Detect which cell encompasses the target text, then output its [x, y] center coordinate. 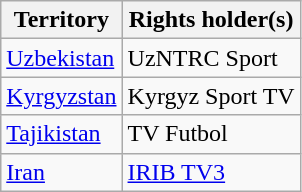
Tajikistan [62, 134]
UzNTRC Sport [211, 58]
IRIB TV3 [211, 172]
Rights holder(s) [211, 20]
Kyrgyzstan [62, 96]
Kyrgyz Sport TV [211, 96]
TV Futbol [211, 134]
Iran [62, 172]
Uzbekistan [62, 58]
Territory [62, 20]
